For the text-containing cell, return its midpoint in (x, y) coordinate format. 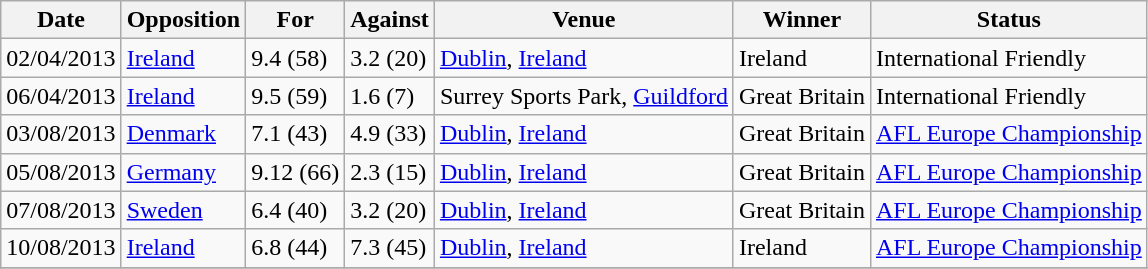
06/04/2013 (61, 96)
Opposition (183, 20)
10/08/2013 (61, 248)
Against (390, 20)
Venue (584, 20)
Date (61, 20)
Surrey Sports Park, Guildford (584, 96)
9.5 (59) (296, 96)
6.8 (44) (296, 248)
9.4 (58) (296, 58)
4.9 (33) (390, 134)
05/08/2013 (61, 172)
Germany (183, 172)
02/04/2013 (61, 58)
1.6 (7) (390, 96)
7.3 (45) (390, 248)
For (296, 20)
2.3 (15) (390, 172)
7.1 (43) (296, 134)
Sweden (183, 210)
03/08/2013 (61, 134)
9.12 (66) (296, 172)
07/08/2013 (61, 210)
Winner (802, 20)
Status (1008, 20)
Denmark (183, 134)
6.4 (40) (296, 210)
